Return [X, Y] of the center of cell containing provided text 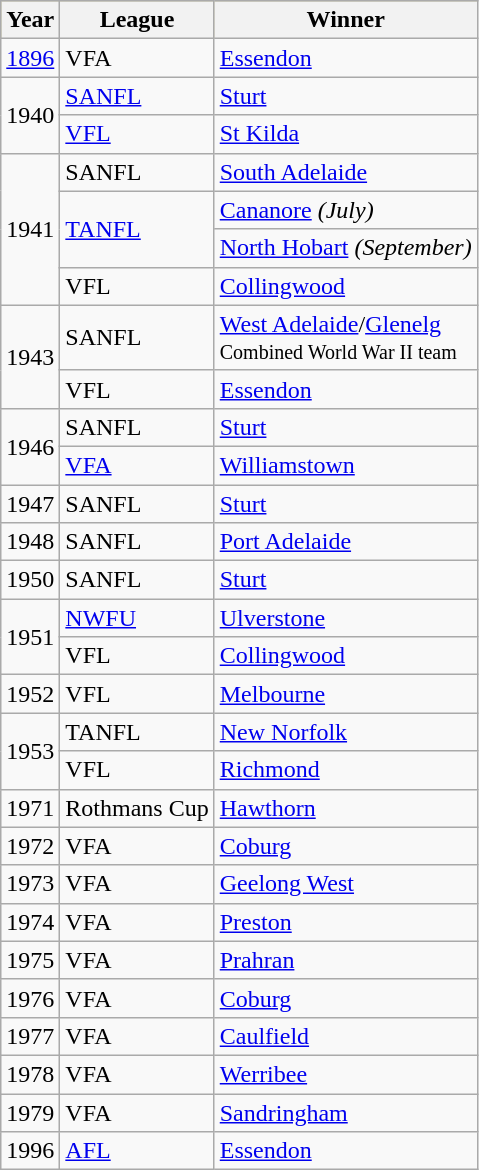
Caulfield [346, 1036]
1948 [30, 542]
AFL [137, 1151]
NWFU [137, 618]
Year [30, 20]
1971 [30, 808]
Geelong West [346, 884]
St Kilda [346, 134]
1973 [30, 884]
Melbourne [346, 694]
Preston [346, 922]
1974 [30, 922]
1979 [30, 1113]
Port Adelaide [346, 542]
1943 [30, 356]
Williamstown [346, 465]
1972 [30, 846]
Winner [346, 20]
1976 [30, 998]
1940 [30, 115]
Rothmans Cup [137, 808]
Prahran [346, 960]
1950 [30, 580]
1946 [30, 446]
1951 [30, 637]
Ulverstone [346, 618]
West Adelaide/GlenelgCombined World War II team [346, 338]
1896 [30, 58]
1941 [30, 229]
North Hobart (September) [346, 248]
1977 [30, 1036]
1947 [30, 503]
1952 [30, 694]
Werribee [346, 1074]
1953 [30, 751]
1975 [30, 960]
1996 [30, 1151]
Sandringham [346, 1113]
League [137, 20]
Hawthorn [346, 808]
New Norfolk [346, 732]
Richmond [346, 770]
Cananore (July) [346, 210]
South Adelaide [346, 172]
1978 [30, 1074]
